Locate the cell with the specified text and output its [X, Y] center coordinate. 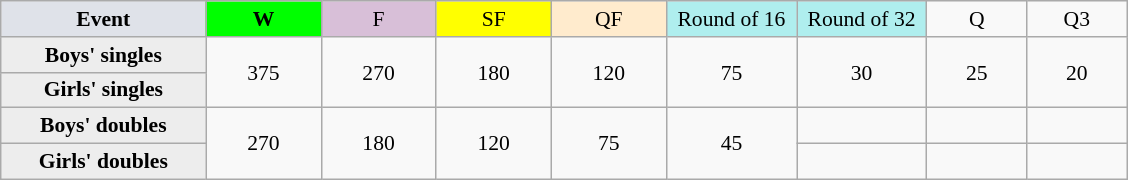
30 [861, 72]
SF [494, 19]
Girls' doubles [104, 162]
QF [608, 19]
Round of 16 [731, 19]
Q3 [1077, 19]
Boys' singles [104, 55]
F [378, 19]
20 [1077, 72]
Boys' doubles [104, 126]
25 [977, 72]
45 [731, 144]
Round of 32 [861, 19]
W [264, 19]
Q [977, 19]
375 [264, 72]
Event [104, 19]
Girls' singles [104, 90]
